Extract the [x, y] coordinate from the center of the cell holding the provided text.  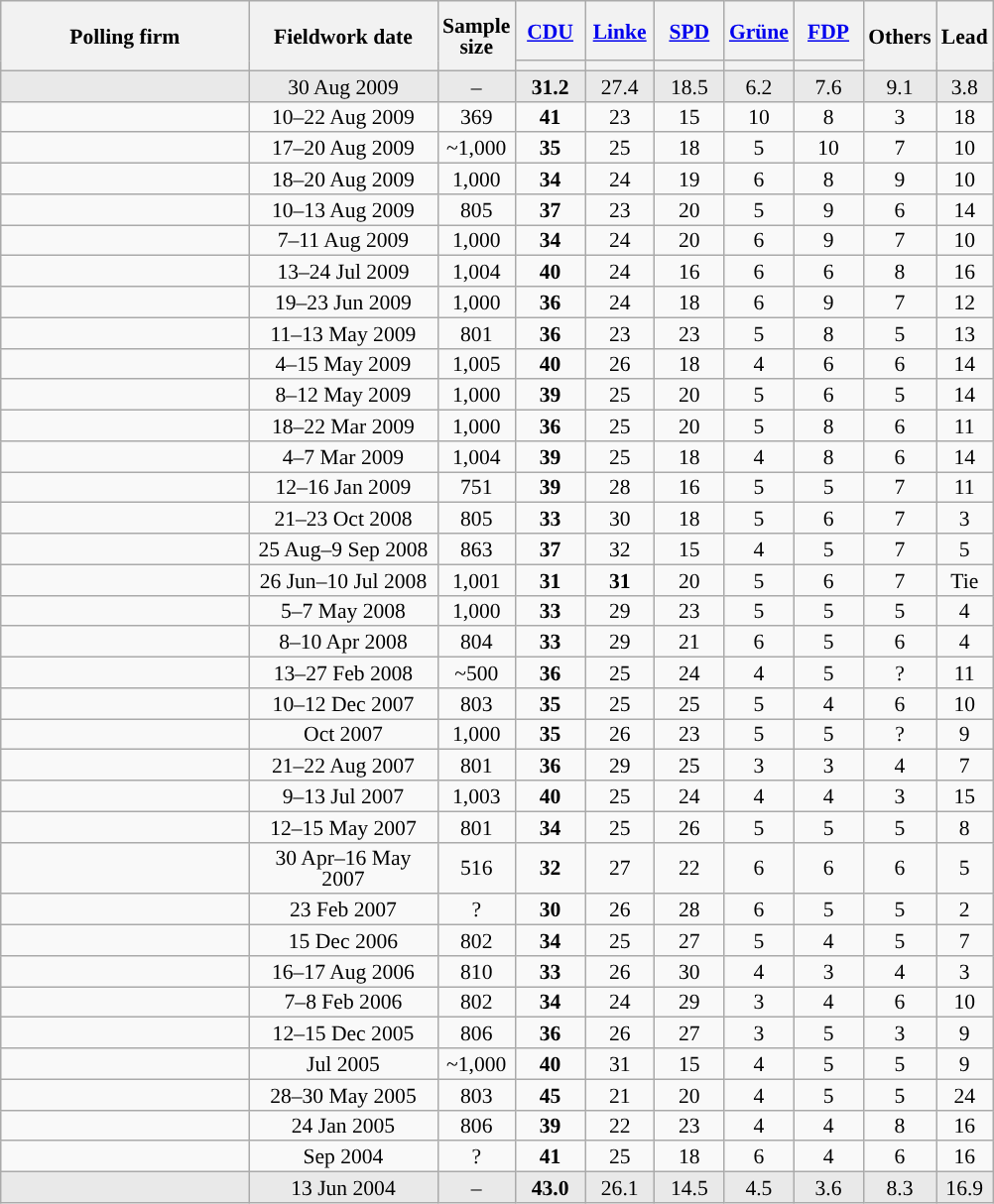
23 Feb 2007 [343, 910]
6.2 [759, 85]
10–13 Aug 2009 [343, 210]
13–27 Feb 2008 [343, 672]
14.5 [689, 1188]
12 [964, 301]
804 [476, 643]
4–15 May 2009 [343, 363]
16–17 Aug 2006 [343, 972]
11–13 May 2009 [343, 333]
Samplesize [476, 36]
5–7 May 2008 [343, 611]
18–20 Aug 2009 [343, 179]
7.6 [828, 85]
21–23 Oct 2008 [343, 518]
17–20 Aug 2009 [343, 149]
13 Jun 2004 [343, 1188]
8–12 May 2009 [343, 395]
19 [689, 179]
1,003 [476, 795]
Grüne [759, 31]
43.0 [550, 1188]
FDP [828, 31]
4.5 [759, 1188]
Linke [620, 31]
Jul 2005 [343, 1063]
Fieldwork date [343, 36]
SPD [689, 31]
24 Jan 2005 [343, 1125]
19–23 Jun 2009 [343, 301]
26 Jun–10 Jul 2008 [343, 579]
751 [476, 488]
12–15 Dec 2005 [343, 1033]
7–8 Feb 2006 [343, 1002]
16.9 [964, 1188]
369 [476, 117]
~500 [476, 672]
8.3 [900, 1188]
12–16 Jan 2009 [343, 488]
10–12 Dec 2007 [343, 704]
25 Aug–9 Sep 2008 [343, 549]
Oct 2007 [343, 734]
18.5 [689, 85]
45 [550, 1095]
8–10 Apr 2008 [343, 643]
Polling firm [125, 36]
810 [476, 972]
2 [964, 910]
4–7 Mar 2009 [343, 456]
863 [476, 549]
Lead [964, 36]
12–15 May 2007 [343, 827]
1,001 [476, 579]
Sep 2004 [343, 1156]
3.8 [964, 85]
31.2 [550, 85]
516 [476, 868]
1,005 [476, 363]
26.1 [620, 1188]
CDU [550, 31]
3.6 [828, 1188]
27.4 [620, 85]
28–30 May 2005 [343, 1095]
9–13 Jul 2007 [343, 795]
Others [900, 36]
9.1 [900, 85]
30 Apr–16 May 2007 [343, 868]
13 [964, 333]
7–11 Aug 2009 [343, 240]
30 Aug 2009 [343, 85]
10–22 Aug 2009 [343, 117]
Tie [964, 579]
18–22 Mar 2009 [343, 426]
13–24 Jul 2009 [343, 272]
15 Dec 2006 [343, 940]
21–22 Aug 2007 [343, 766]
